Capture the cell that displays the provided text and extract its (X, Y) central coordinate. 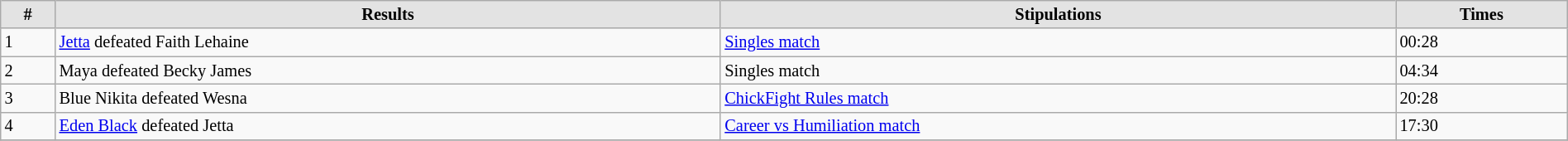
Stipulations (1058, 14)
Times (1482, 14)
4 (28, 126)
17:30 (1482, 126)
Results (389, 14)
2 (28, 70)
ChickFight Rules match (1058, 98)
04:34 (1482, 70)
Maya defeated Becky James (389, 70)
3 (28, 98)
# (28, 14)
Career vs Humiliation match (1058, 126)
Blue Nikita defeated Wesna (389, 98)
20:28 (1482, 98)
Eden Black defeated Jetta (389, 126)
1 (28, 42)
00:28 (1482, 42)
Jetta defeated Faith Lehaine (389, 42)
